Scan for the cell matching the given text and deliver its (X, Y) coordinate at center. 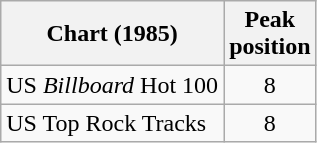
Peakposition (270, 34)
Chart (1985) (112, 34)
US Top Rock Tracks (112, 123)
US Billboard Hot 100 (112, 85)
